Scan for the cell matching the given text and deliver its (X, Y) coordinate at center. 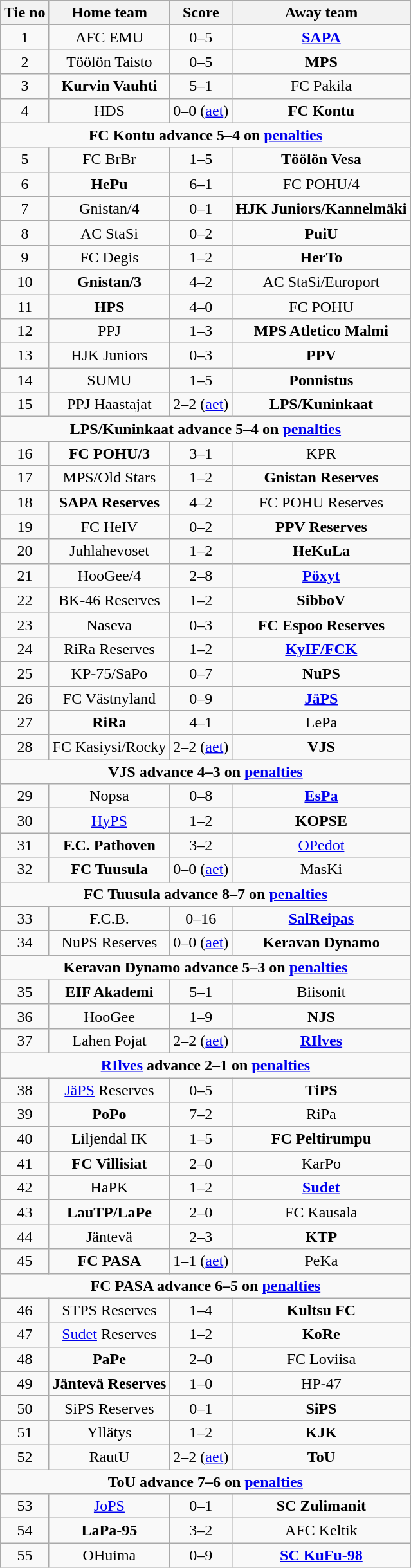
Gnistan Reserves (322, 478)
0–7 (201, 673)
39 (24, 1115)
MPS/Old Stars (109, 478)
FC Kasiysi/Rocky (109, 747)
4–0 (201, 307)
Sudet (322, 1188)
Home team (109, 13)
9 (24, 257)
PPJ Haastajat (109, 405)
FC Degis (109, 257)
SC KuFu-98 (322, 1555)
HJK Juniors/Kannelmäki (322, 208)
Sudet Reserves (109, 1335)
23 (24, 624)
FC Kontu advance 5–4 on penalties (206, 135)
HooGee/4 (109, 576)
FC Tuusula advance 8–7 on penalties (206, 894)
1–4 (201, 1310)
VJS advance 4–3 on penalties (206, 772)
KP-75/SaPo (109, 673)
48 (24, 1359)
2 (24, 62)
LauTP/LaPe (109, 1212)
SAPA Reserves (109, 502)
4 (24, 111)
25 (24, 673)
MPS (322, 62)
SiPS (322, 1408)
52 (24, 1457)
Away team (322, 13)
FC Kausala (322, 1212)
MasKi (322, 870)
Jäntevä Reserves (109, 1383)
50 (24, 1408)
RIlves (322, 1041)
FC POHU/3 (109, 453)
VJS (322, 747)
3 (24, 86)
LPS/Kuninkaat (322, 405)
18 (24, 502)
47 (24, 1335)
FC Espoo Reserves (322, 624)
HerTo (322, 257)
PoPo (109, 1115)
FC POHU/4 (322, 184)
EIF Akademi (109, 992)
KPR (322, 453)
HyPS (109, 821)
29 (24, 796)
30 (24, 821)
1–3 (201, 331)
42 (24, 1188)
PaPe (109, 1359)
FC Peltirumpu (322, 1139)
6–1 (201, 184)
Juhlahevoset (109, 551)
36 (24, 1016)
54 (24, 1531)
LePa (322, 723)
BK-46 Reserves (109, 600)
0–8 (201, 796)
24 (24, 649)
NuPS (322, 673)
32 (24, 870)
19 (24, 527)
HooGee (109, 1016)
KarPo (322, 1163)
Naseva (109, 624)
SUMU (109, 380)
Keravan Dynamo advance 5–3 on penalties (206, 967)
Score (201, 13)
STPS Reserves (109, 1310)
KTP (322, 1237)
26 (24, 698)
AFC EMU (109, 37)
KyIF/FCK (322, 649)
SalReipas (322, 918)
ToU (322, 1457)
NJS (322, 1016)
Ponnistus (322, 380)
4–1 (201, 723)
7 (24, 208)
53 (24, 1506)
JäPS Reserves (109, 1090)
HP-47 (322, 1383)
34 (24, 943)
PuiU (322, 233)
RiPa (322, 1115)
HJK Juniors (109, 356)
44 (24, 1237)
51 (24, 1432)
55 (24, 1555)
45 (24, 1261)
HeKuLa (322, 551)
1 (24, 37)
HDS (109, 111)
40 (24, 1139)
Keravan Dynamo (322, 943)
6 (24, 184)
Pöxyt (322, 576)
5 (24, 160)
RiRa (109, 723)
Kurvin Vauhti (109, 86)
AC StaSi (109, 233)
11 (24, 307)
2–8 (201, 576)
1–9 (201, 1016)
ToU advance 7–6 on penalties (206, 1481)
15 (24, 405)
LaPa-95 (109, 1531)
7–2 (201, 1115)
FC PASA advance 6–5 on penalties (206, 1286)
RIlves advance 2–1 on penalties (206, 1065)
12 (24, 331)
10 (24, 282)
2–3 (201, 1237)
FC PASA (109, 1261)
KoRe (322, 1335)
31 (24, 845)
Yllätys (109, 1432)
AC StaSi/Europort (322, 282)
PPV Reserves (322, 527)
EsPa (322, 796)
Biisonit (322, 992)
3–1 (201, 453)
28 (24, 747)
Töölön Vesa (322, 160)
FC Loviisa (322, 1359)
FC Kontu (322, 111)
0–16 (201, 918)
FC Västnyland (109, 698)
21 (24, 576)
Lahen Pojat (109, 1041)
PPV (322, 356)
33 (24, 918)
16 (24, 453)
Nopsa (109, 796)
Jäntevä (109, 1237)
FC BrBr (109, 160)
F.C.B. (109, 918)
HPS (109, 307)
Tie no (24, 13)
22 (24, 600)
SibboV (322, 600)
46 (24, 1310)
HePu (109, 184)
37 (24, 1041)
JäPS (322, 698)
FC POHU (322, 307)
41 (24, 1163)
KOPSE (322, 821)
FC Tuusula (109, 870)
17 (24, 478)
49 (24, 1383)
OPedot (322, 845)
Kultsu FC (322, 1310)
20 (24, 551)
JoPS (109, 1506)
FC Villisiat (109, 1163)
Töölön Taisto (109, 62)
FC HeIV (109, 527)
FC Pakila (322, 86)
MPS Atletico Malmi (322, 331)
RautU (109, 1457)
13 (24, 356)
NuPS Reserves (109, 943)
14 (24, 380)
PeKa (322, 1261)
SiPS Reserves (109, 1408)
OHuima (109, 1555)
1–0 (201, 1383)
38 (24, 1090)
RiRa Reserves (109, 649)
F.C. Pathoven (109, 845)
TiPS (322, 1090)
KJK (322, 1432)
43 (24, 1212)
PPJ (109, 331)
HaPK (109, 1188)
LPS/Kuninkaat advance 5–4 on penalties (206, 429)
Gnistan/4 (109, 208)
1–1 (aet) (201, 1261)
SC Zulimanit (322, 1506)
SAPA (322, 37)
27 (24, 723)
FC POHU Reserves (322, 502)
35 (24, 992)
Gnistan/3 (109, 282)
AFC Keltik (322, 1531)
8 (24, 233)
Liljendal IK (109, 1139)
